Pinpoint the cell where the given text exists, returning its [X, Y] midpoint coordinate. 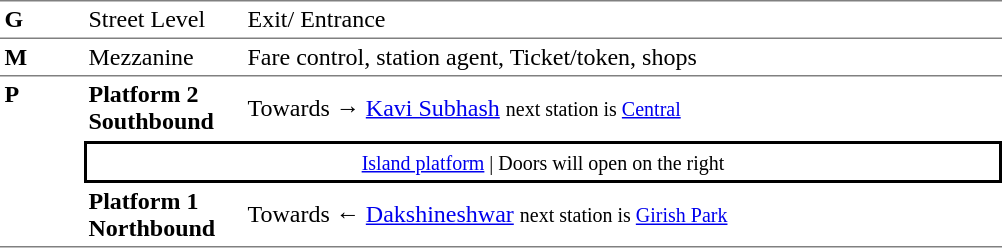
Island platform | Doors will open on the right [543, 162]
Platform 2Southbound [164, 108]
Exit/ Entrance [622, 20]
P [42, 162]
Fare control, station agent, Ticket/token, shops [622, 58]
M [42, 58]
Mezzanine [164, 58]
G [42, 20]
Street Level [164, 20]
Towards → Kavi Subhash next station is Central [622, 108]
Towards ← Dakshineshwar next station is Girish Park [622, 215]
Platform 1Northbound [164, 215]
